Find where the given text appears and provide that cell's center as [x, y] coordinate. 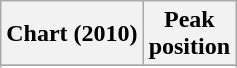
Chart (2010) [72, 34]
Peak position [189, 34]
